Return the (X, Y) coordinate for the center point of the cell that contains the specified text.  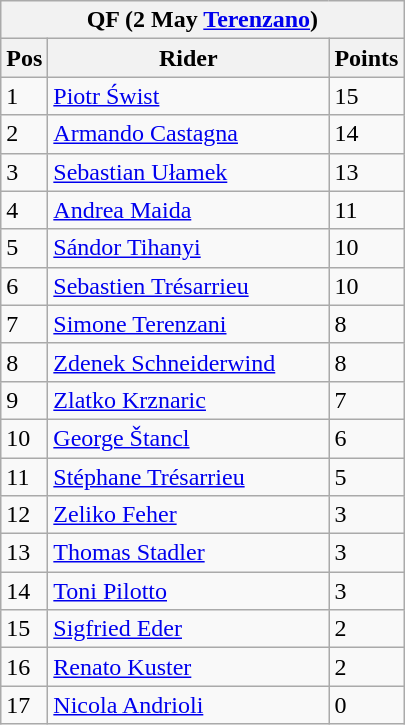
George Štancl (188, 438)
Piotr Świst (188, 96)
Sebastien Trésarrieu (188, 286)
1 (24, 96)
Stéphane Trésarrieu (188, 477)
Pos (24, 58)
Sándor Tihanyi (188, 248)
Zdenek Schneiderwind (188, 362)
Rider (188, 58)
9 (24, 400)
Renato Kuster (188, 667)
Simone Terenzani (188, 324)
Thomas Stadler (188, 553)
Sigfried Eder (188, 629)
Nicola Andrioli (188, 705)
4 (24, 210)
Sebastian Ułamek (188, 172)
Toni Pilotto (188, 591)
Andrea Maida (188, 210)
0 (366, 705)
17 (24, 705)
Zlatko Krznaric (188, 400)
Points (366, 58)
12 (24, 515)
QF (2 May Terenzano) (202, 20)
Armando Castagna (188, 134)
Zeliko Feher (188, 515)
16 (24, 667)
